Determine the (X, Y) coordinate at the center of the cell enclosing the given text.  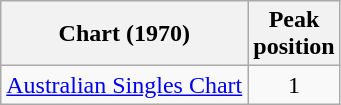
Chart (1970) (124, 34)
Australian Singles Chart (124, 85)
Peakposition (294, 34)
1 (294, 85)
